Search for the cell housing the specified text and yield its [x, y] center coordinate. 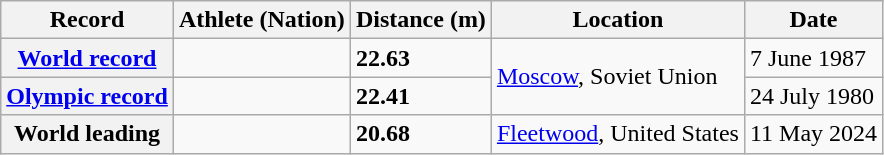
World leading [88, 134]
Moscow, Soviet Union [618, 77]
Olympic record [88, 96]
22.41 [420, 96]
Date [813, 20]
Distance (m) [420, 20]
Fleetwood, United States [618, 134]
20.68 [420, 134]
World record [88, 58]
22.63 [420, 58]
11 May 2024 [813, 134]
Record [88, 20]
7 June 1987 [813, 58]
24 July 1980 [813, 96]
Location [618, 20]
Athlete (Nation) [262, 20]
